Find where the given text appears and provide that cell's center as (X, Y) coordinate. 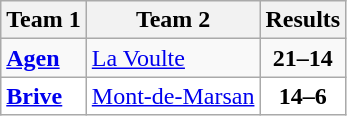
Team 1 (44, 20)
Brive (44, 96)
21–14 (303, 58)
14–6 (303, 96)
Results (303, 20)
Mont-de-Marsan (173, 96)
Agen (44, 58)
La Voulte (173, 58)
Team 2 (173, 20)
